Extract the (x, y) coordinate from the center of the cell holding the provided text.  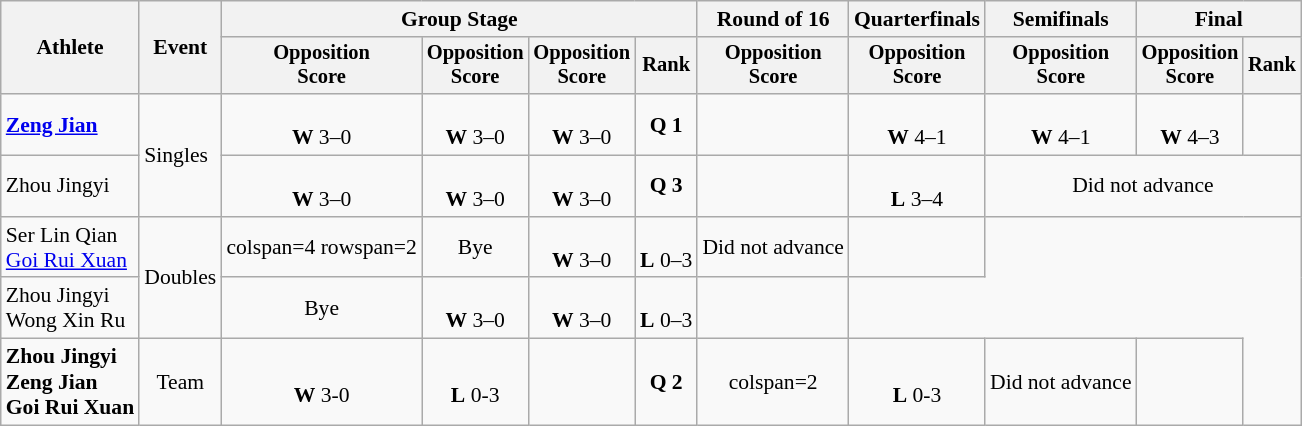
Quarterfinals (917, 19)
colspan=4 rowspan=2 (322, 248)
Zhou Jingyi (70, 186)
L 3–4 (917, 186)
Q 2 (666, 382)
Team (180, 382)
W 4–3 (1190, 124)
Q 3 (666, 186)
Athlete (70, 48)
Ser Lin QianGoi Rui Xuan (70, 248)
Group Stage (459, 19)
colspan=2 (773, 382)
Zhou JingyiWong Xin Ru (70, 308)
Final (1219, 19)
W 3-0 (322, 382)
Round of 16 (773, 19)
Event (180, 48)
Semifinals (1061, 19)
Singles (180, 155)
Zeng Jian (70, 124)
Zhou JingyiZeng JianGoi Rui Xuan (70, 382)
Doubles (180, 278)
Q 1 (666, 124)
